Detect which cell encompasses the target text, then output its (X, Y) center coordinate. 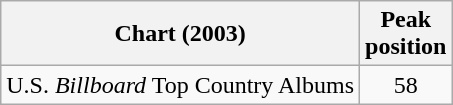
58 (406, 85)
Peakposition (406, 34)
U.S. Billboard Top Country Albums (180, 85)
Chart (2003) (180, 34)
